Pinpoint the cell where the given text exists, returning its (x, y) midpoint coordinate. 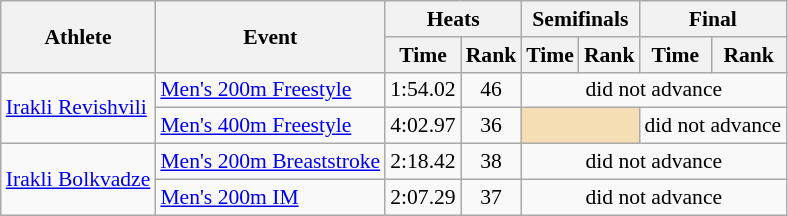
Athlete (78, 36)
Irakli Revishvili (78, 108)
Heats (453, 19)
36 (492, 126)
1:54.02 (422, 90)
Men's 400m Freestyle (270, 126)
46 (492, 90)
Men's 200m Freestyle (270, 90)
Final (712, 19)
Irakli Bolkvadze (78, 180)
37 (492, 197)
2:18.42 (422, 162)
38 (492, 162)
Men's 200m Breaststroke (270, 162)
Semifinals (580, 19)
2:07.29 (422, 197)
Men's 200m IM (270, 197)
Event (270, 36)
4:02.97 (422, 126)
